Output the [x, y] coordinate of the center of the cell containing the given text.  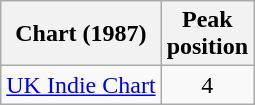
Chart (1987) [81, 34]
4 [207, 85]
Peakposition [207, 34]
UK Indie Chart [81, 85]
